Identify which cell holds the provided text, then report its (x, y) central coordinate. 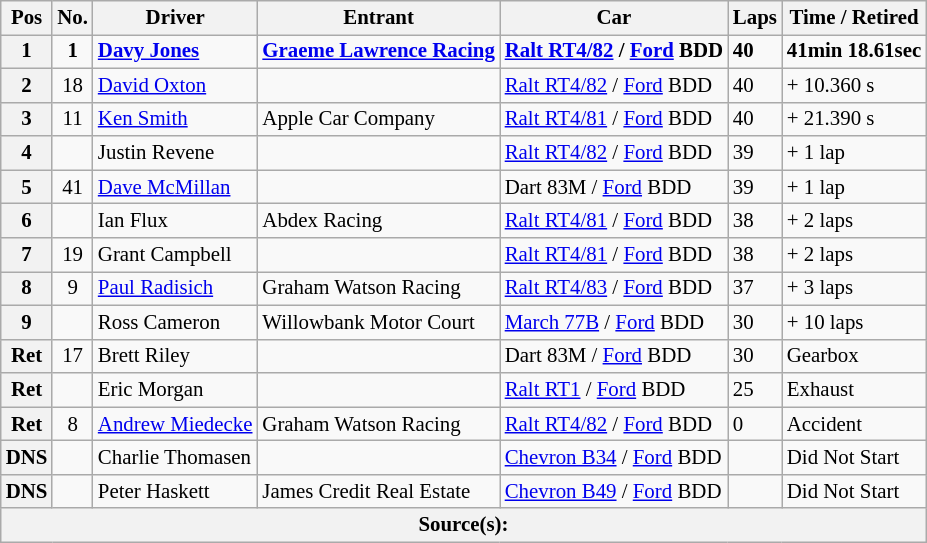
Time / Retired (854, 18)
Peter Haskett (176, 491)
Paul Radisich (176, 288)
David Oxton (176, 85)
Accident (854, 424)
+ 10 laps (854, 322)
Ralt RT4/83 / Ford BDD (614, 288)
Grant Campbell (176, 255)
Brett Riley (176, 356)
5 (27, 187)
March 77B / Ford BDD (614, 322)
Driver (176, 18)
4 (27, 153)
Chevron B49 / Ford BDD (614, 491)
Ross Cameron (176, 322)
Entrant (378, 18)
Pos (27, 18)
41 (72, 187)
Apple Car Company (378, 119)
7 (27, 255)
Justin Revene (176, 153)
+ 10.360 s (854, 85)
Willowbank Motor Court (378, 322)
+ 21.390 s (854, 119)
James Credit Real Estate (378, 491)
Eric Morgan (176, 390)
Andrew Miedecke (176, 424)
Laps (755, 18)
Ian Flux (176, 221)
+ 3 laps (854, 288)
3 (27, 119)
Ralt RT1 / Ford BDD (614, 390)
Exhaust (854, 390)
Davy Jones (176, 51)
Source(s): (464, 525)
Dave McMillan (176, 187)
No. (72, 18)
2 (27, 85)
6 (27, 221)
Chevron B34 / Ford BDD (614, 458)
Graeme Lawrence Racing (378, 51)
Car (614, 18)
Gearbox (854, 356)
37 (755, 288)
11 (72, 119)
Ken Smith (176, 119)
25 (755, 390)
Charlie Thomasen (176, 458)
Abdex Racing (378, 221)
0 (755, 424)
18 (72, 85)
41min 18.61sec (854, 51)
19 (72, 255)
17 (72, 356)
